Determine the [X, Y] coordinate at the center of the cell enclosing the given text.  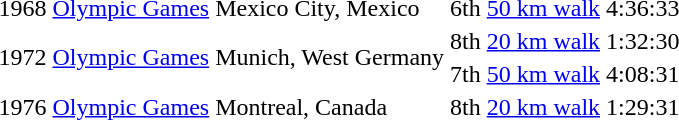
7th [466, 74]
50 km walk [543, 74]
8th [466, 41]
20 km walk [543, 41]
Olympic Games [131, 58]
Munich, West Germany [330, 58]
